Return (X, Y) of the center of cell containing provided text 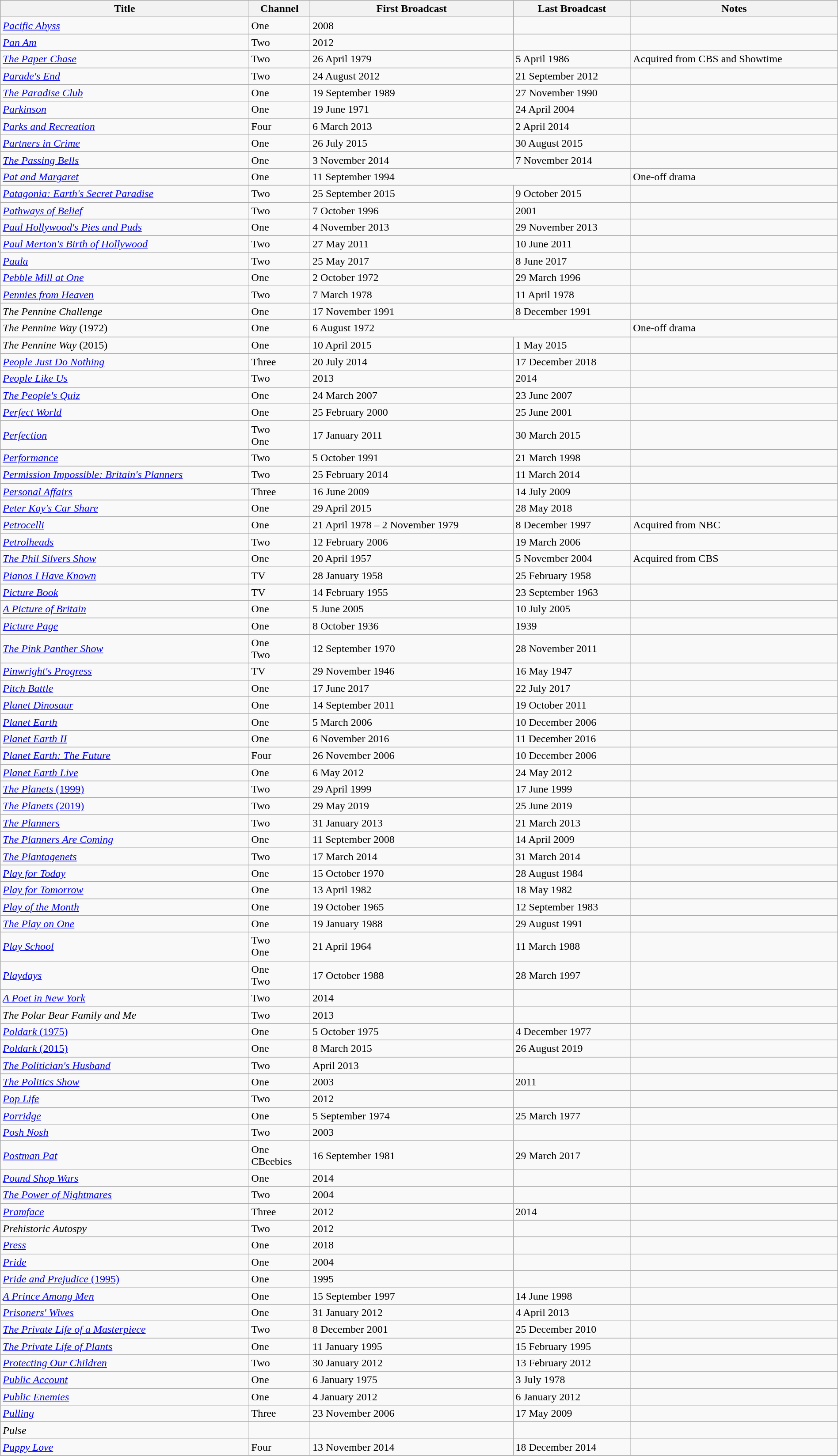
5 March 2006 (412, 722)
The Private Life of a Masterpiece (125, 1329)
Posh Nosh (125, 1133)
29 November 2013 (572, 227)
30 August 2015 (572, 143)
Parks and Recreation (125, 126)
11 September 1994 (470, 177)
The Planets (1999) (125, 789)
8 June 2017 (572, 261)
Patagonia: Earth's Secret Paradise (125, 193)
29 May 2019 (412, 806)
17 March 2014 (412, 857)
29 November 1946 (412, 671)
16 June 2009 (412, 492)
The Pennine Way (2015) (125, 345)
The Planners Are Coming (125, 840)
Planet Earth: The Future (125, 755)
Planet Earth (125, 722)
Peter Kay's Car Share (125, 508)
Poldark (2015) (125, 1048)
The Power of Nightmares (125, 1195)
Pathways of Belief (125, 211)
29 August 1991 (572, 924)
People Like Us (125, 379)
28 August 1984 (572, 873)
Pop Life (125, 1099)
19 March 2006 (572, 542)
26 April 1979 (412, 59)
The People's Quiz (125, 395)
Play for Tomorrow (125, 890)
28 November 2011 (572, 648)
20 April 1957 (412, 559)
2008 (412, 26)
The Passing Bells (125, 160)
25 September 2015 (412, 193)
17 June 2017 (412, 688)
12 February 2006 (412, 542)
25 June 2001 (572, 412)
30 March 2015 (572, 435)
Title (125, 9)
29 March 1996 (572, 278)
Planet Earth II (125, 739)
Pulse (125, 1430)
Paul Hollywood's Pies and Puds (125, 227)
Acquired from CBS and Showtime (734, 59)
4 January 2012 (412, 1397)
6 March 2013 (412, 126)
19 June 1971 (412, 110)
14 April 2009 (572, 840)
2018 (412, 1245)
6 May 2012 (412, 773)
24 April 2004 (572, 110)
2001 (572, 211)
5 September 1974 (412, 1116)
3 July 1978 (572, 1380)
6 January 2012 (572, 1397)
7 October 1996 (412, 211)
The Pennine Way (1972) (125, 328)
Postman Pat (125, 1156)
11 December 2016 (572, 739)
19 January 1988 (412, 924)
17 May 2009 (572, 1414)
5 November 2004 (572, 559)
Perfect World (125, 412)
14 June 1998 (572, 1296)
Prisoners' Wives (125, 1312)
The Paradise Club (125, 93)
Public Account (125, 1380)
26 November 2006 (412, 755)
The Phil Silvers Show (125, 559)
31 January 2013 (412, 823)
18 May 1982 (572, 890)
27 November 1990 (572, 93)
24 March 2007 (412, 395)
1 May 2015 (572, 345)
A Poet in New York (125, 998)
12 September 1983 (572, 907)
13 November 2014 (412, 1447)
The Paper Chase (125, 59)
Pacific Abyss (125, 26)
Channel (279, 9)
The Pennine Challenge (125, 311)
11 March 2014 (572, 474)
11 January 1995 (412, 1346)
21 April 1978 – 2 November 1979 (412, 525)
The Play on One (125, 924)
Performance (125, 458)
Poldark (1975) (125, 1031)
8 December 1991 (572, 311)
7 November 2014 (572, 160)
Picture Page (125, 626)
17 December 2018 (572, 362)
14 February 1955 (412, 592)
21 April 1964 (412, 946)
28 March 1997 (572, 975)
2 April 2014 (572, 126)
6 August 1972 (470, 328)
10 June 2011 (572, 244)
17 October 1988 (412, 975)
The Pink Panther Show (125, 648)
Pebble Mill at One (125, 278)
2011 (572, 1082)
Public Enemies (125, 1397)
5 April 1986 (572, 59)
26 July 2015 (412, 143)
31 March 2014 (572, 857)
16 September 1981 (412, 1156)
One CBeebies (279, 1156)
April 2013 (412, 1065)
11 September 2008 (412, 840)
19 October 1965 (412, 907)
17 November 1991 (412, 311)
18 December 2014 (572, 1447)
13 February 2012 (572, 1363)
Porridge (125, 1116)
25 May 2017 (412, 261)
Pitch Battle (125, 688)
Paul Merton's Birth of Hollywood (125, 244)
19 September 1989 (412, 93)
The Planets (2019) (125, 806)
Pound Shop Wars (125, 1178)
Acquired from CBS (734, 559)
20 July 2014 (412, 362)
28 January 1958 (412, 576)
14 September 2011 (412, 705)
Pride and Prejudice (1995) (125, 1279)
Prehistoric Autospy (125, 1228)
21 March 2013 (572, 823)
Permission Impossible: Britain's Planners (125, 474)
27 May 2011 (412, 244)
Press (125, 1245)
The Private Life of Plants (125, 1346)
Pride (125, 1262)
Petrolheads (125, 542)
Pianos I Have Known (125, 576)
3 November 2014 (412, 160)
28 May 2018 (572, 508)
29 April 2015 (412, 508)
17 January 2011 (412, 435)
8 December 2001 (412, 1329)
Play School (125, 946)
26 August 2019 (572, 1048)
4 November 2013 (412, 227)
Planet Earth Live (125, 773)
11 March 1988 (572, 946)
The Politics Show (125, 1082)
7 March 1978 (412, 295)
29 March 2017 (572, 1156)
8 March 2015 (412, 1048)
23 September 1963 (572, 592)
6 November 2016 (412, 739)
The Planners (125, 823)
Partners in Crime (125, 143)
People Just Do Nothing (125, 362)
Paula (125, 261)
17 June 1999 (572, 789)
10 April 2015 (412, 345)
25 December 2010 (572, 1329)
14 July 2009 (572, 492)
Puppy Love (125, 1447)
Pan Am (125, 42)
24 May 2012 (572, 773)
Parade's End (125, 76)
23 November 2006 (412, 1414)
25 June 2019 (572, 806)
Pat and Margaret (125, 177)
First Broadcast (412, 9)
15 September 1997 (412, 1296)
Picture Book (125, 592)
25 February 2000 (412, 412)
29 April 1999 (412, 789)
Acquired from NBC (734, 525)
25 March 1977 (572, 1116)
24 August 2012 (412, 76)
21 March 1998 (572, 458)
The Politician's Husband (125, 1065)
31 January 2012 (412, 1312)
25 February 1958 (572, 576)
8 October 1936 (412, 626)
Play of the Month (125, 907)
22 July 2017 (572, 688)
23 June 2007 (572, 395)
Parkinson (125, 110)
Perfection (125, 435)
15 February 1995 (572, 1346)
A Picture of Britain (125, 609)
The Polar Bear Family and Me (125, 1015)
Petrocelli (125, 525)
Pramface (125, 1212)
8 December 1997 (572, 525)
A Prince Among Men (125, 1296)
1995 (412, 1279)
Personal Affairs (125, 492)
1939 (572, 626)
Play for Today (125, 873)
5 October 1975 (412, 1031)
4 December 1977 (572, 1031)
Playdays (125, 975)
10 July 2005 (572, 609)
Pinwright's Progress (125, 671)
13 April 1982 (412, 890)
6 January 1975 (412, 1380)
15 October 1970 (412, 873)
16 May 1947 (572, 671)
Protecting Our Children (125, 1363)
5 October 1991 (412, 458)
21 September 2012 (572, 76)
Notes (734, 9)
The Plantagenets (125, 857)
4 April 2013 (572, 1312)
25 February 2014 (412, 474)
11 April 1978 (572, 295)
9 October 2015 (572, 193)
Pulling (125, 1414)
19 October 2011 (572, 705)
12 September 1970 (412, 648)
Planet Dinosaur (125, 705)
Pennies from Heaven (125, 295)
2 October 1972 (412, 278)
Last Broadcast (572, 9)
30 January 2012 (412, 1363)
5 June 2005 (412, 609)
